Extract the (x, y) coordinate from the center of the cell holding the provided text.  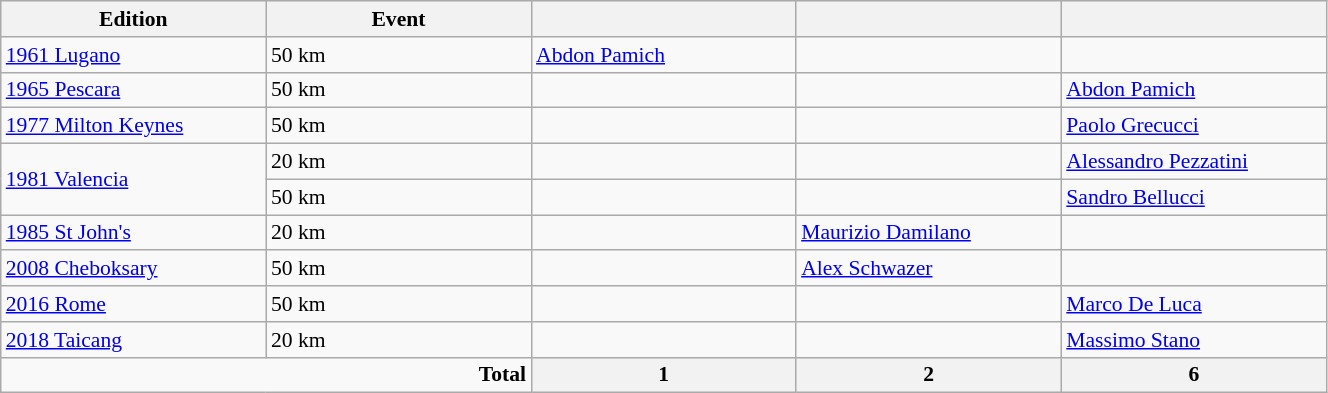
1981 Valencia (134, 180)
6 (1194, 375)
Sandro Bellucci (1194, 197)
2008 Cheboksary (134, 269)
Event (398, 19)
Total (266, 375)
Massimo Stano (1194, 340)
Edition (134, 19)
1965 Pescara (134, 90)
2016 Rome (134, 304)
2018 Taicang (134, 340)
Marco De Luca (1194, 304)
Maurizio Damilano (928, 233)
1 (664, 375)
1977 Milton Keynes (134, 126)
2 (928, 375)
1961 Lugano (134, 55)
Alex Schwazer (928, 269)
Alessandro Pezzatini (1194, 162)
1985 St John's (134, 233)
Paolo Grecucci (1194, 126)
